Provide the (X, Y) coordinate of the cell's center where the given text is located.  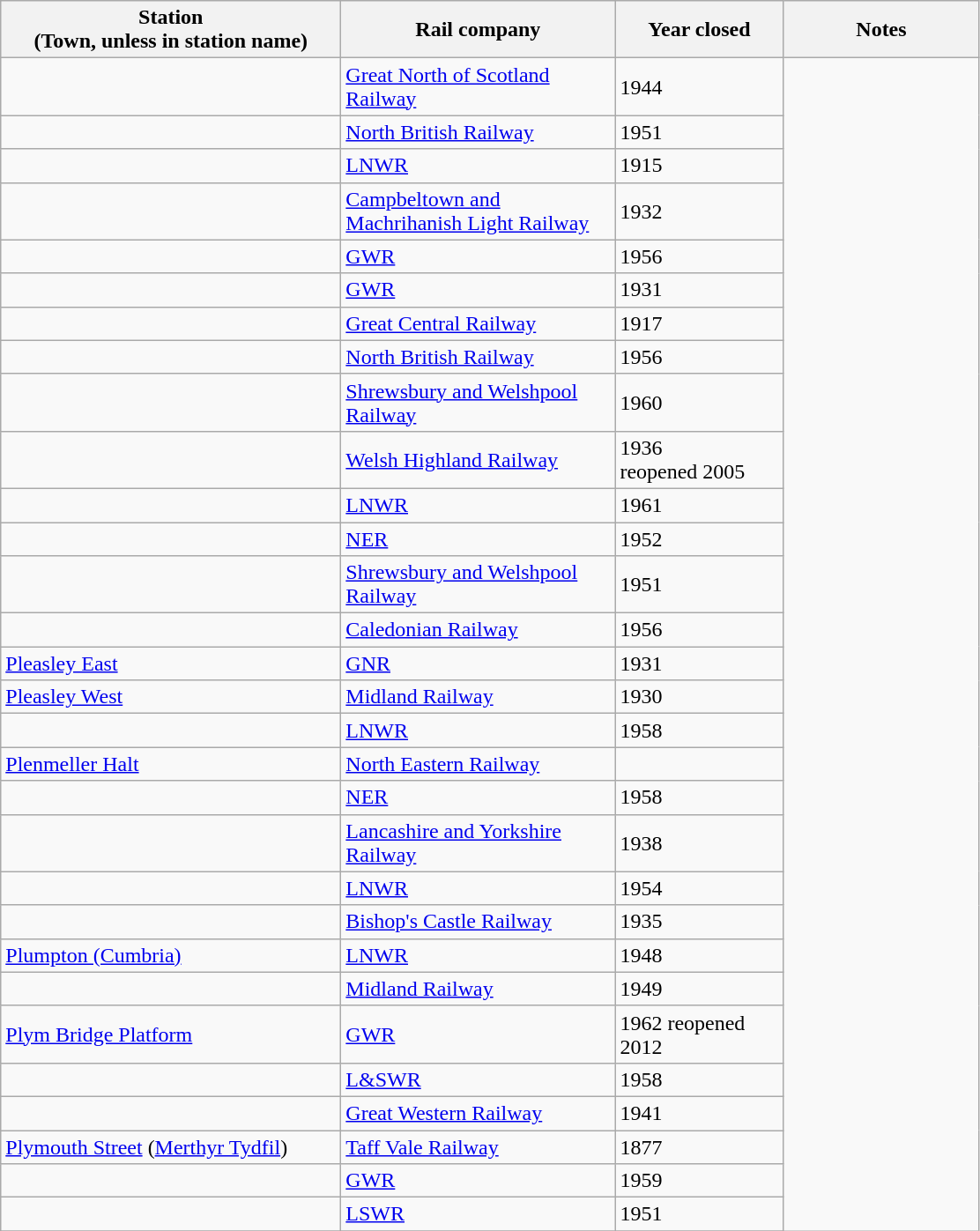
1944 (700, 86)
1915 (700, 166)
Taff Vale Railway (478, 1146)
Station(Town, unless in station name) (171, 30)
Great North of Scotland Railway (478, 86)
L&SWR (478, 1079)
Welsh Highland Railway (478, 460)
Great Western Railway (478, 1113)
Pleasley West (171, 697)
1917 (700, 323)
1959 (700, 1181)
Caledonian Railway (478, 630)
1935 (700, 922)
1954 (700, 888)
Plenmeller Halt (171, 764)
Pleasley East (171, 664)
Notes (881, 30)
1936reopened 2005 (700, 460)
Plumpton (Cumbria) (171, 955)
Great Central Railway (478, 323)
Plymouth Street (Merthyr Tydfil) (171, 1146)
Year closed (700, 30)
1960 (700, 402)
North Eastern Railway (478, 764)
1948 (700, 955)
LSWR (478, 1214)
1952 (700, 538)
GNR (478, 664)
1949 (700, 989)
Plym Bridge Platform (171, 1034)
1930 (700, 697)
Rail company (478, 30)
1962 reopened 2012 (700, 1034)
1938 (700, 842)
1941 (700, 1113)
1961 (700, 505)
1877 (700, 1146)
Lancashire and Yorkshire Railway (478, 842)
Campbeltown and Machrihanish Light Railway (478, 211)
Bishop's Castle Railway (478, 922)
1932 (700, 211)
